Capture the cell that displays the provided text and extract its [x, y] central coordinate. 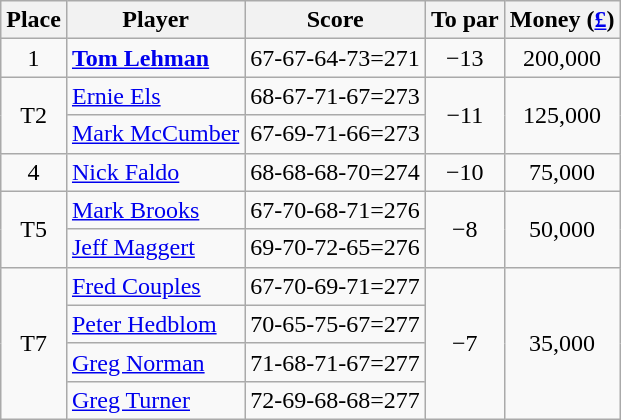
75,000 [562, 172]
67-69-71-66=273 [336, 134]
68-67-71-67=273 [336, 96]
Player [155, 20]
200,000 [562, 58]
Mark Brooks [155, 210]
72-69-68-68=277 [336, 400]
Place [34, 20]
Fred Couples [155, 286]
67-67-64-73=271 [336, 58]
68-68-68-70=274 [336, 172]
−10 [464, 172]
71-68-71-67=277 [336, 362]
1 [34, 58]
67-70-69-71=277 [336, 286]
Score [336, 20]
−8 [464, 229]
T7 [34, 343]
T5 [34, 229]
67-70-68-71=276 [336, 210]
69-70-72-65=276 [336, 248]
4 [34, 172]
Money (£) [562, 20]
To par [464, 20]
Mark McCumber [155, 134]
Ernie Els [155, 96]
−7 [464, 343]
50,000 [562, 229]
Nick Faldo [155, 172]
Peter Hedblom [155, 324]
Jeff Maggert [155, 248]
Greg Turner [155, 400]
35,000 [562, 343]
−13 [464, 58]
125,000 [562, 115]
−11 [464, 115]
70-65-75-67=277 [336, 324]
T2 [34, 115]
Tom Lehman [155, 58]
Greg Norman [155, 362]
